Pinpoint the cell where the given text exists, returning its [X, Y] midpoint coordinate. 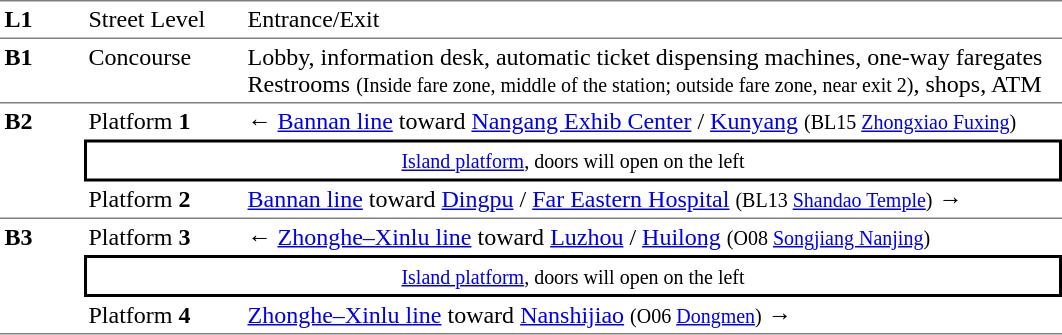
← Zhonghe–Xinlu line toward Luzhou / Huilong (O08 Songjiang Nanjing) [652, 237]
Platform 2 [164, 201]
Bannan line toward Dingpu / Far Eastern Hospital (BL13 Shandao Temple) → [652, 201]
Platform 4 [164, 316]
Street Level [164, 20]
← Bannan line toward Nangang Exhib Center / Kunyang (BL15 Zhongxiao Fuxing) [652, 122]
B3 [42, 277]
B2 [42, 162]
Platform 3 [164, 237]
Zhonghe–Xinlu line toward Nanshijiao (O06 Dongmen) → [652, 316]
B1 [42, 71]
Concourse [164, 71]
Entrance/Exit [652, 20]
L1 [42, 20]
Platform 1 [164, 122]
